Locate the cell with the specified text and output its [x, y] center coordinate. 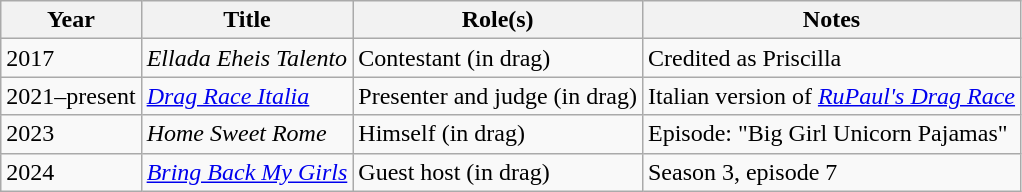
Guest host (in drag) [498, 172]
Ellada Eheis Talento [247, 58]
Year [71, 20]
Contestant (in drag) [498, 58]
Bring Back My Girls [247, 172]
Credited as Priscilla [831, 58]
Role(s) [498, 20]
2021–present [71, 96]
2024 [71, 172]
Season 3, episode 7 [831, 172]
Title [247, 20]
Episode: "Big Girl Unicorn Pajamas" [831, 134]
Home Sweet Rome [247, 134]
Presenter and judge (in drag) [498, 96]
Drag Race Italia [247, 96]
Notes [831, 20]
2017 [71, 58]
Italian version of RuPaul's Drag Race [831, 96]
2023 [71, 134]
Himself (in drag) [498, 134]
